Capture the cell that displays the provided text and extract its (x, y) central coordinate. 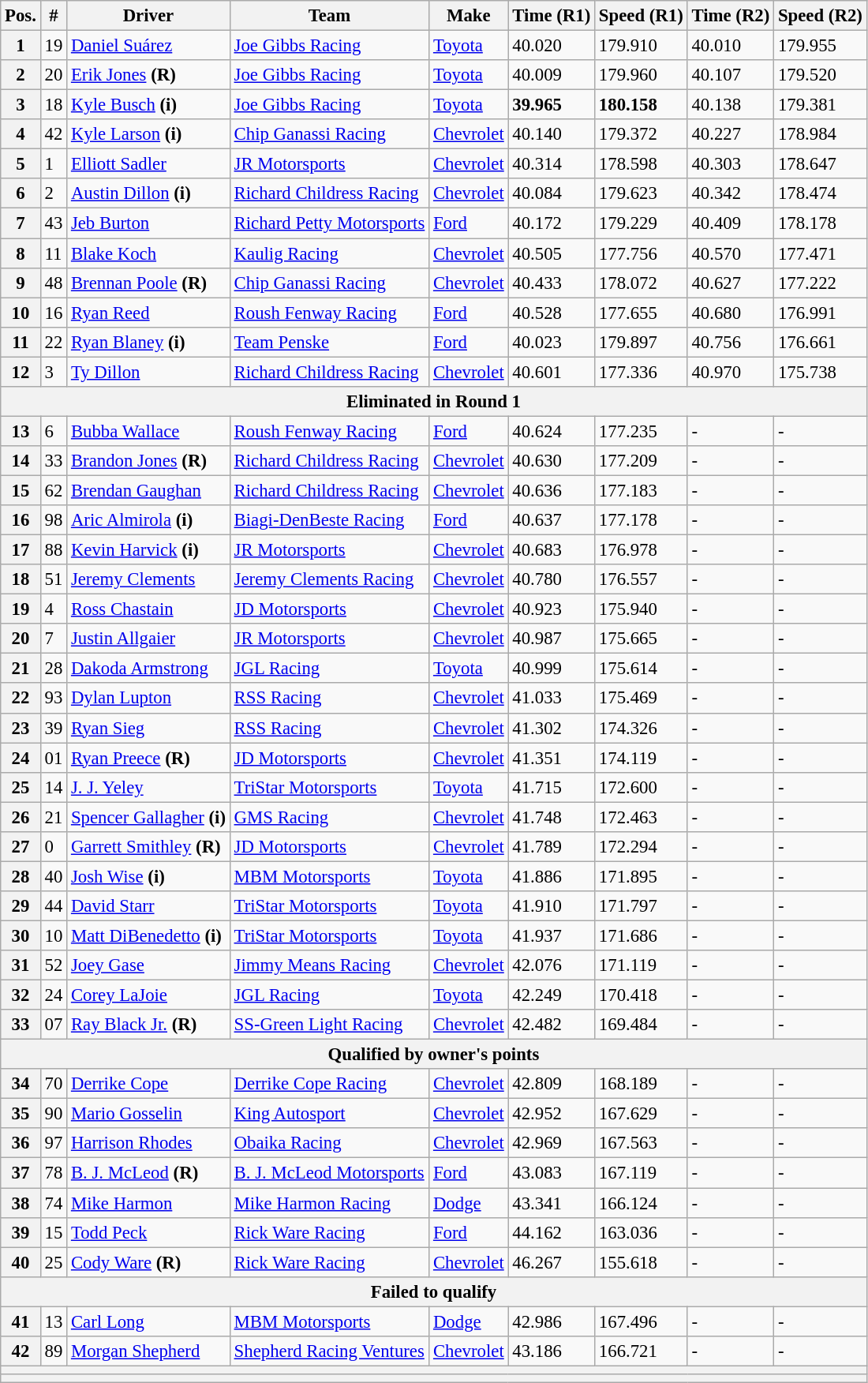
40.505 (552, 253)
40.303 (731, 164)
177.336 (642, 372)
39.965 (552, 105)
177.235 (642, 431)
Corey LaJoie (148, 995)
29 (21, 906)
78 (54, 1173)
40.987 (552, 639)
48 (54, 283)
Time (R1) (552, 16)
179.229 (642, 223)
177.222 (821, 283)
32 (21, 995)
40.138 (731, 105)
Obaika Racing (329, 1144)
44 (54, 906)
171.895 (642, 876)
167.496 (642, 1321)
89 (54, 1351)
40.084 (552, 193)
Carl Long (148, 1321)
40.023 (552, 342)
01 (54, 758)
179.623 (642, 193)
Shepherd Racing Ventures (329, 1351)
King Autosport (329, 1114)
Brendan Gaughan (148, 490)
42.969 (552, 1144)
Speed (R2) (821, 16)
Qualified by owner's points (434, 1055)
40.601 (552, 372)
Jeremy Clements Racing (329, 579)
B. J. McLeod (R) (148, 1173)
Morgan Shepherd (148, 1351)
23 (21, 728)
179.897 (642, 342)
172.600 (642, 787)
40.342 (731, 193)
Blake Koch (148, 253)
42.249 (552, 995)
Bubba Wallace (148, 431)
40.970 (731, 372)
GMS Racing (329, 817)
175.940 (642, 609)
Time (R2) (731, 16)
174.326 (642, 728)
40.140 (552, 134)
Ty Dillon (148, 372)
40.630 (552, 461)
176.991 (821, 313)
27 (21, 847)
Ross Chastain (148, 609)
40.409 (731, 223)
175.614 (642, 669)
Eliminated in Round 1 (434, 402)
170.418 (642, 995)
171.797 (642, 906)
40.627 (731, 283)
Elliott Sadler (148, 164)
177.178 (642, 520)
Failed to qualify (434, 1291)
90 (54, 1114)
42.986 (552, 1321)
166.124 (642, 1203)
175.738 (821, 372)
Cody Ware (R) (148, 1262)
41.937 (552, 935)
180.158 (642, 105)
174.119 (642, 758)
40.756 (731, 342)
98 (54, 520)
Jeremy Clements (148, 579)
169.484 (642, 1025)
Ryan Sieg (148, 728)
Joey Gase (148, 965)
41.033 (552, 699)
Speed (R1) (642, 16)
Garrett Smithley (R) (148, 847)
40.624 (552, 431)
Ray Black Jr. (R) (148, 1025)
40.780 (552, 579)
Kyle Larson (i) (148, 134)
171.119 (642, 965)
168.189 (642, 1084)
Mario Gosselin (148, 1114)
40.314 (552, 164)
155.618 (642, 1262)
172.463 (642, 817)
41.715 (552, 787)
Derrike Cope (148, 1084)
40.020 (552, 46)
35 (21, 1114)
B. J. McLeod Motorsports (329, 1173)
41.789 (552, 847)
178.647 (821, 164)
David Starr (148, 906)
07 (54, 1025)
Biagi-DenBeste Racing (329, 520)
178.984 (821, 134)
167.629 (642, 1114)
0 (54, 847)
Ryan Reed (148, 313)
40.528 (552, 313)
41.351 (552, 758)
34 (21, 1084)
Matt DiBenedetto (i) (148, 935)
177.756 (642, 253)
176.557 (642, 579)
30 (21, 935)
167.563 (642, 1144)
Harrison Rhodes (148, 1144)
Kaulig Racing (329, 253)
40.433 (552, 283)
178.072 (642, 283)
40.637 (552, 520)
172.294 (642, 847)
46.267 (552, 1262)
43.186 (552, 1351)
40.009 (552, 75)
Richard Petty Motorsports (329, 223)
Austin Dillon (i) (148, 193)
40.570 (731, 253)
41.302 (552, 728)
Ryan Blaney (i) (148, 342)
12 (21, 372)
179.910 (642, 46)
17 (21, 550)
40.227 (731, 134)
Driver (148, 16)
167.119 (642, 1173)
Kyle Busch (i) (148, 105)
26 (21, 817)
178.474 (821, 193)
175.665 (642, 639)
52 (54, 965)
Brennan Poole (R) (148, 283)
93 (54, 699)
37 (21, 1173)
38 (21, 1203)
9 (21, 283)
42.952 (552, 1114)
Brandon Jones (R) (148, 461)
166.721 (642, 1351)
179.955 (821, 46)
31 (21, 965)
177.655 (642, 313)
Dylan Lupton (148, 699)
Jimmy Means Racing (329, 965)
41.886 (552, 876)
51 (54, 579)
176.661 (821, 342)
44.162 (552, 1232)
40.010 (731, 46)
Pos. (21, 16)
42.482 (552, 1025)
Mike Harmon Racing (329, 1203)
178.178 (821, 223)
178.598 (642, 164)
SS-Green Light Racing (329, 1025)
43.341 (552, 1203)
J. J. Yeley (148, 787)
40.683 (552, 550)
177.471 (821, 253)
Spencer Gallagher (i) (148, 817)
Todd Peck (148, 1232)
177.183 (642, 490)
176.978 (642, 550)
Team Penske (329, 342)
74 (54, 1203)
Ryan Preece (R) (148, 758)
Jeb Burton (148, 223)
179.372 (642, 134)
163.036 (642, 1232)
Derrike Cope Racing (329, 1084)
Justin Allgaier (148, 639)
40.172 (552, 223)
88 (54, 550)
41.910 (552, 906)
177.209 (642, 461)
175.469 (642, 699)
Dakoda Armstrong (148, 669)
40.923 (552, 609)
36 (21, 1144)
179.520 (821, 75)
40.107 (731, 75)
Josh Wise (i) (148, 876)
40.680 (731, 313)
179.381 (821, 105)
97 (54, 1144)
Erik Jones (R) (148, 75)
41 (21, 1321)
Make (469, 16)
Daniel Suárez (148, 46)
Team (329, 16)
8 (21, 253)
42.809 (552, 1084)
62 (54, 490)
41.748 (552, 817)
Aric Almirola (i) (148, 520)
171.686 (642, 935)
179.960 (642, 75)
5 (21, 164)
42.076 (552, 965)
40.636 (552, 490)
70 (54, 1084)
40.999 (552, 669)
43 (54, 223)
Mike Harmon (148, 1203)
43.083 (552, 1173)
# (54, 16)
Kevin Harvick (i) (148, 550)
